Output the [x, y] coordinate of the center of the cell containing the given text.  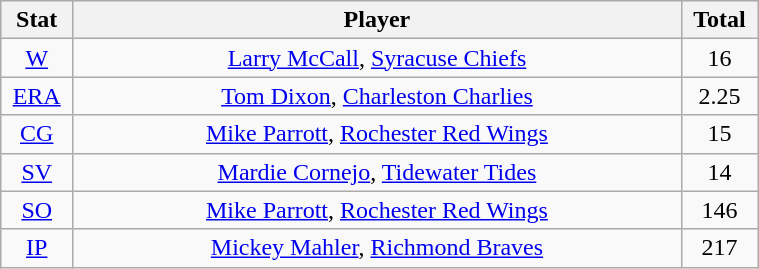
Stat [37, 20]
CG [37, 134]
Total [719, 20]
2.25 [719, 96]
W [37, 58]
16 [719, 58]
Tom Dixon, Charleston Charlies [378, 96]
Player [378, 20]
Mickey Mahler, Richmond Braves [378, 248]
SO [37, 210]
SV [37, 172]
ERA [37, 96]
Larry McCall, Syracuse Chiefs [378, 58]
217 [719, 248]
14 [719, 172]
Mardie Cornejo, Tidewater Tides [378, 172]
15 [719, 134]
IP [37, 248]
146 [719, 210]
